Locate the cell with the specified text and output its (X, Y) center coordinate. 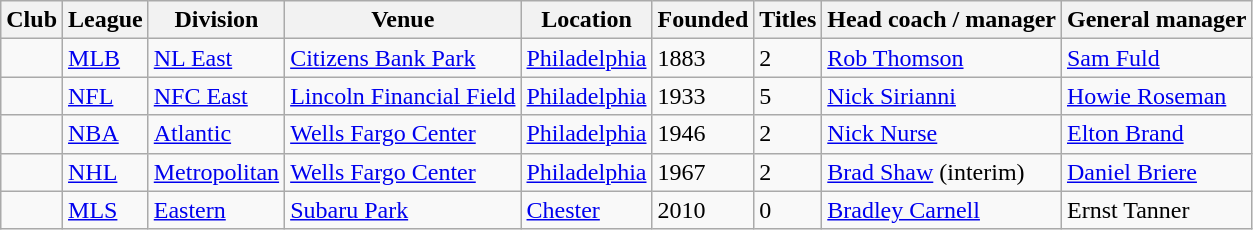
1933 (703, 96)
Nick Nurse (942, 134)
Chester (586, 210)
General manager (1156, 20)
5 (788, 96)
Titles (788, 20)
Sam Fuld (1156, 58)
NBA (106, 134)
Location (586, 20)
Brad Shaw (interim) (942, 172)
MLS (106, 210)
MLB (106, 58)
1883 (703, 58)
Rob Thomson (942, 58)
Division (216, 20)
Lincoln Financial Field (403, 96)
Atlantic (216, 134)
Nick Sirianni (942, 96)
1967 (703, 172)
NFC East (216, 96)
Head coach / manager (942, 20)
Venue (403, 20)
Bradley Carnell (942, 210)
NHL (106, 172)
1946 (703, 134)
Club (32, 20)
League (106, 20)
Eastern (216, 210)
Howie Roseman (1156, 96)
0 (788, 210)
NFL (106, 96)
2010 (703, 210)
Citizens Bank Park (403, 58)
NL East (216, 58)
Subaru Park (403, 210)
Elton Brand (1156, 134)
Ernst Tanner (1156, 210)
Metropolitan (216, 172)
Daniel Briere (1156, 172)
Founded (703, 20)
